Search for the cell housing the specified text and yield its [X, Y] center coordinate. 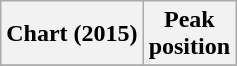
Peak position [189, 34]
Chart (2015) [72, 34]
